Capture the cell that displays the provided text and extract its [x, y] central coordinate. 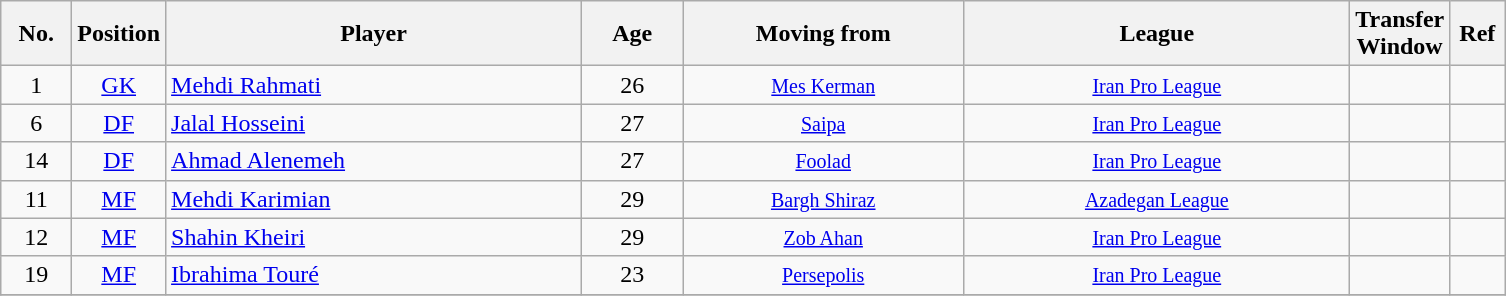
Persepolis [824, 275]
Mehdi Karimian [374, 199]
Ahmad Alenemeh [374, 161]
No. [36, 34]
Bargh Shiraz [824, 199]
Moving from [824, 34]
Zob Ahan [824, 237]
Saipa [824, 123]
Mehdi Rahmati [374, 85]
Shahin Kheiri [374, 237]
Position [119, 34]
Ref [1477, 34]
23 [632, 275]
Foolad [824, 161]
6 [36, 123]
14 [36, 161]
League [1157, 34]
GK [119, 85]
1 [36, 85]
Mes Kerman [824, 85]
26 [632, 85]
Transfer Window [1400, 34]
19 [36, 275]
Age [632, 34]
12 [36, 237]
Azadegan League [1157, 199]
Jalal Hosseini [374, 123]
Ibrahima Touré [374, 275]
11 [36, 199]
Player [374, 34]
